Search for the cell housing the specified text and yield its (x, y) center coordinate. 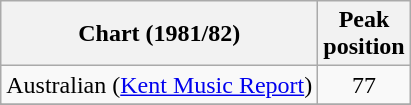
Australian (Kent Music Report) (160, 85)
Peakposition (364, 34)
77 (364, 85)
Chart (1981/82) (160, 34)
